Output the (x, y) coordinate of the center of the cell containing the given text.  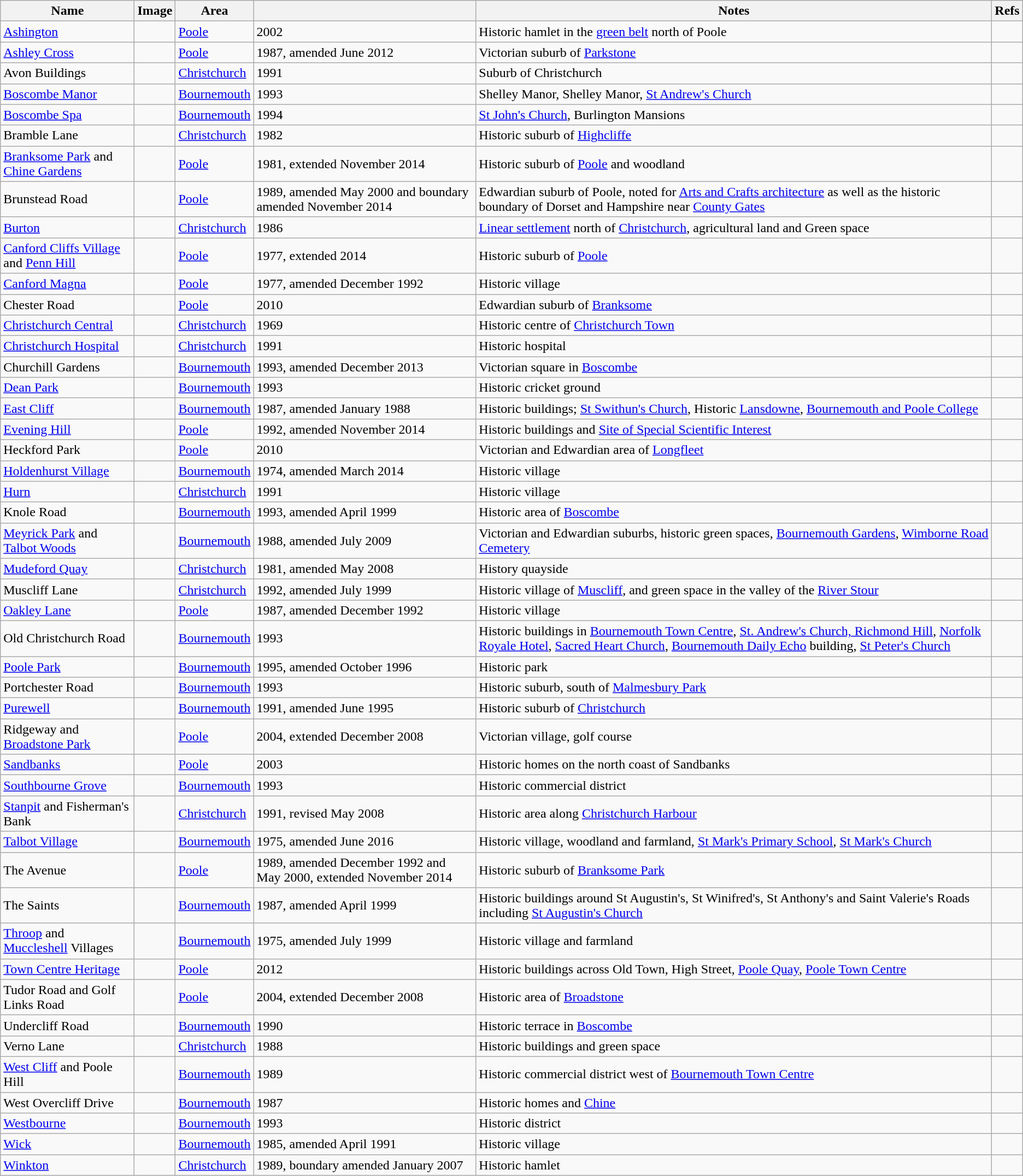
Westbourne (68, 1124)
1989 (365, 1074)
Historic buildings and Site of Special Scientific Interest (734, 429)
Meyrick Park and Talbot Woods (68, 541)
Oakley Lane (68, 610)
Name (68, 11)
Christchurch Central (68, 326)
Victorian and Edwardian suburbs, historic green spaces, Bournemouth Gardens, Wimborne Road Cemetery (734, 541)
2012 (365, 969)
Branksome Park and Chine Gardens (68, 164)
Victorian square in Boscombe (734, 367)
1991, revised May 2008 (365, 814)
1987, amended January 1988 (365, 409)
Purewell (68, 708)
Victorian suburb of Parkstone (734, 52)
Historic buildings across Old Town, High Street, Poole Quay, Poole Town Centre (734, 969)
Boscombe Manor (68, 94)
Dean Park (68, 388)
Historic hospital (734, 346)
1987, amended June 2012 (365, 52)
Knole Road (68, 512)
Winkton (68, 1165)
Poole Park (68, 667)
Historic village and farmland (734, 941)
Hurn (68, 492)
Historic village of Muscliff, and green space in the valley of the River Stour (734, 589)
1977, amended December 1992 (365, 283)
Tudor Road and Golf Links Road (68, 997)
1987, amended April 1999 (365, 906)
1987, amended December 1992 (365, 610)
1991, amended June 1995 (365, 708)
1990 (365, 1025)
Suburb of Christchurch (734, 73)
Victorian and Edwardian area of Longfleet (734, 450)
Portchester Road (68, 688)
Historic hamlet (734, 1165)
2002 (365, 32)
Historic buildings and green space (734, 1046)
1987 (365, 1103)
Historic suburb, south of Malmesbury Park (734, 688)
1992, amended November 2014 (365, 429)
1969 (365, 326)
Historic terrace in Boscombe (734, 1025)
Ashley Cross (68, 52)
Historic area along Christchurch Harbour (734, 814)
1985, amended April 1991 (365, 1144)
St John's Church, Burlington Mansions (734, 115)
1988, amended July 2009 (365, 541)
Chester Road (68, 304)
Churchill Gardens (68, 367)
Notes (734, 11)
The Saints (68, 906)
Talbot Village (68, 842)
East Cliff (68, 409)
Historic area of Broadstone (734, 997)
Town Centre Heritage (68, 969)
1989, amended May 2000 and boundary amended November 2014 (365, 199)
Verno Lane (68, 1046)
Muscliff Lane (68, 589)
History quayside (734, 569)
1975, amended July 1999 (365, 941)
1982 (365, 135)
Historic district (734, 1124)
Area (214, 11)
1992, amended July 1999 (365, 589)
Wick (68, 1144)
1995, amended October 1996 (365, 667)
Historic suburb of Branksome Park (734, 870)
Ridgeway and Broadstone Park (68, 736)
Historic buildings; St Swithun's Church, Historic Lansdowne, Bournemouth and Poole College (734, 409)
Throop and Muccleshell Villages (68, 941)
Canford Magna (68, 283)
1989, boundary amended January 2007 (365, 1165)
Historic village, woodland and farmland, St Mark's Primary School, St Mark's Church (734, 842)
1981, extended November 2014 (365, 164)
Southbourne Grove (68, 785)
Bramble Lane (68, 135)
Historic suburb of Poole and woodland (734, 164)
Mudeford Quay (68, 569)
1989, amended December 1992 and May 2000, extended November 2014 (365, 870)
West Overcliff Drive (68, 1103)
Historic cricket ground (734, 388)
Undercliff Road (68, 1025)
Christchurch Hospital (68, 346)
1988 (365, 1046)
1993, amended December 2013 (365, 367)
Image (155, 11)
Historic park (734, 667)
Historic hamlet in the green belt north of Poole (734, 32)
Historic suburb of Highcliffe (734, 135)
Edwardian suburb of Branksome (734, 304)
1993, amended April 1999 (365, 512)
1994 (365, 115)
Stanpit and Fisherman's Bank (68, 814)
Old Christchurch Road (68, 638)
Burton (68, 227)
Historic suburb of Christchurch (734, 708)
1981, amended May 2008 (365, 569)
Linear settlement north of Christchurch, agricultural land and Green space (734, 227)
Refs (1007, 11)
Shelley Manor, Shelley Manor, St Andrew's Church (734, 94)
Ashington (68, 32)
West Cliff and Poole Hill (68, 1074)
The Avenue (68, 870)
Holdenhurst Village (68, 471)
Historic commercial district west of Bournemouth Town Centre (734, 1074)
1974, amended March 2014 (365, 471)
Historic homes and Chine (734, 1103)
Historic homes on the north coast of Sandbanks (734, 765)
1975, amended June 2016 (365, 842)
Evening Hill (68, 429)
Brunstead Road (68, 199)
Canford Cliffs Village and Penn Hill (68, 256)
Sandbanks (68, 765)
2003 (365, 765)
Heckford Park (68, 450)
Boscombe Spa (68, 115)
1986 (365, 227)
Historic centre of Christchurch Town (734, 326)
1977, extended 2014 (365, 256)
Historic suburb of Poole (734, 256)
Historic commercial district (734, 785)
Edwardian suburb of Poole, noted for Arts and Crafts architecture as well as the historic boundary of Dorset and Hampshire near County Gates (734, 199)
Victorian village, golf course (734, 736)
Avon Buildings (68, 73)
Historic buildings around St Augustin's, St Winifred's, St Anthony's and Saint Valerie's Roads including St Augustin's Church (734, 906)
Historic area of Boscombe (734, 512)
